Pinpoint the cell where the given text exists, returning its [x, y] midpoint coordinate. 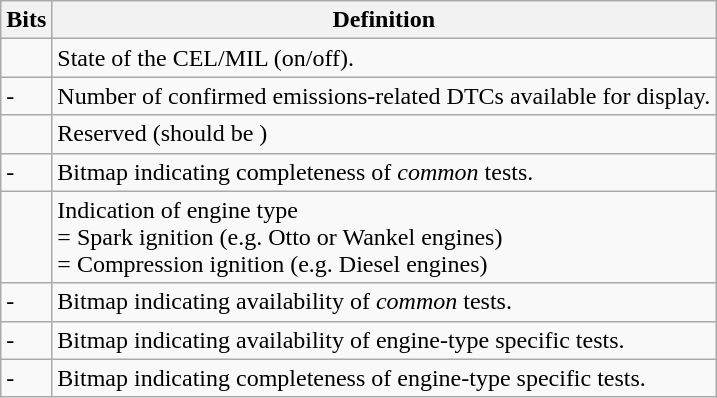
State of the CEL/MIL (on/off). [384, 58]
Number of confirmed emissions-related DTCs available for display. [384, 96]
Bitmap indicating completeness of common tests. [384, 172]
Definition [384, 20]
Bitmap indicating availability of engine-type specific tests. [384, 340]
Indication of engine type = Spark ignition (e.g. Otto or Wankel engines) = Compression ignition (e.g. Diesel engines) [384, 237]
Bitmap indicating availability of common tests. [384, 302]
Bitmap indicating completeness of engine-type specific tests. [384, 378]
Reserved (should be ) [384, 134]
Bits [26, 20]
